Return (X, Y) of the center of cell containing provided text 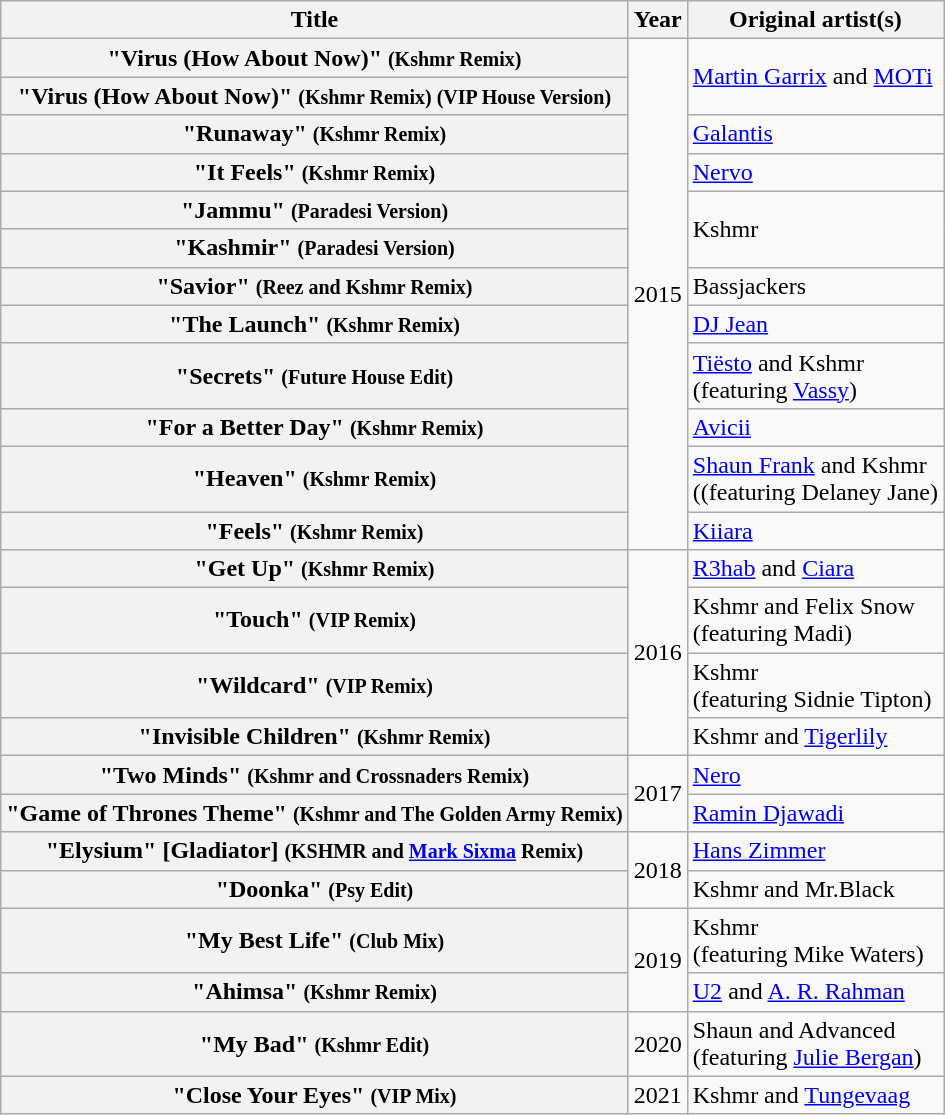
2017 (658, 794)
Kiiara (815, 531)
"For a Better Day" (Kshmr Remix) (314, 427)
Kshmr(featuring Sidnie Tipton) (815, 686)
"Get Up" (Kshmr Remix) (314, 569)
"Virus (How About Now)" (Kshmr Remix) (314, 58)
Nero (815, 775)
"Game of Thrones Theme" (Kshmr and The Golden Army Remix) (314, 813)
"My Best Life" (Club Mix) (314, 940)
Kshmr and Felix Snow(featuring Madi) (815, 620)
Nervo (815, 172)
Tiësto and Kshmr(featuring Vassy) (815, 376)
Shaun and Advanced(featuring Julie Bergan) (815, 1044)
R3hab and Ciara (815, 569)
"Virus (How About Now)" (Kshmr Remix) (VIP House Version) (314, 96)
"Close Your Eyes" (VIP Mix) (314, 1095)
"Secrets" (Future House Edit) (314, 376)
"It Feels" (Kshmr Remix) (314, 172)
"Jammu" (Paradesi Version) (314, 210)
Year (658, 20)
"Runaway" (Kshmr Remix) (314, 134)
Kshmr and Tigerlily (815, 737)
2016 (658, 653)
Galantis (815, 134)
Original artist(s) (815, 20)
Bassjackers (815, 286)
"The Launch" (Kshmr Remix) (314, 324)
"Kashmir" (Paradesi Version) (314, 248)
Kshmr and Tungevaag (815, 1095)
Kshmr (featuring Mike Waters) (815, 940)
2021 (658, 1095)
Martin Garrix and MOTi (815, 77)
2018 (658, 870)
"Touch" (VIP Remix) (314, 620)
Kshmr (815, 229)
2020 (658, 1044)
"Savior" (Reez and Kshmr Remix) (314, 286)
Ramin Djawadi (815, 813)
"Invisible Children" (Kshmr Remix) (314, 737)
DJ Jean (815, 324)
2015 (658, 294)
"Wildcard" (VIP Remix) (314, 686)
"Heaven" (Kshmr Remix) (314, 478)
Avicii (815, 427)
Title (314, 20)
"Elysium" [Gladiator] (KSHMR and Mark Sixma Remix) (314, 851)
"Two Minds" (Kshmr and Crossnaders Remix) (314, 775)
Kshmr and Mr.Black (815, 889)
"Feels" (Kshmr Remix) (314, 531)
Hans Zimmer (815, 851)
2019 (658, 960)
U2 and A. R. Rahman (815, 992)
"My Bad" (Kshmr Edit) (314, 1044)
Shaun Frank and Kshmr ((featuring Delaney Jane) (815, 478)
"Doonka" (Psy Edit) (314, 889)
"Ahimsa" (Kshmr Remix) (314, 992)
